Locate the cell with the specified text and output its [x, y] center coordinate. 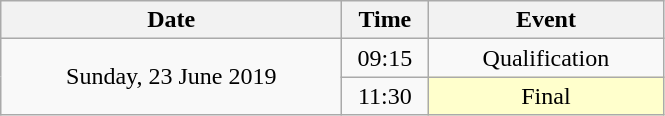
Sunday, 23 June 2019 [172, 77]
Event [546, 20]
09:15 [385, 58]
Date [172, 20]
Time [385, 20]
Final [546, 96]
Qualification [546, 58]
11:30 [385, 96]
